Find where the given text appears and provide that cell's center as [x, y] coordinate. 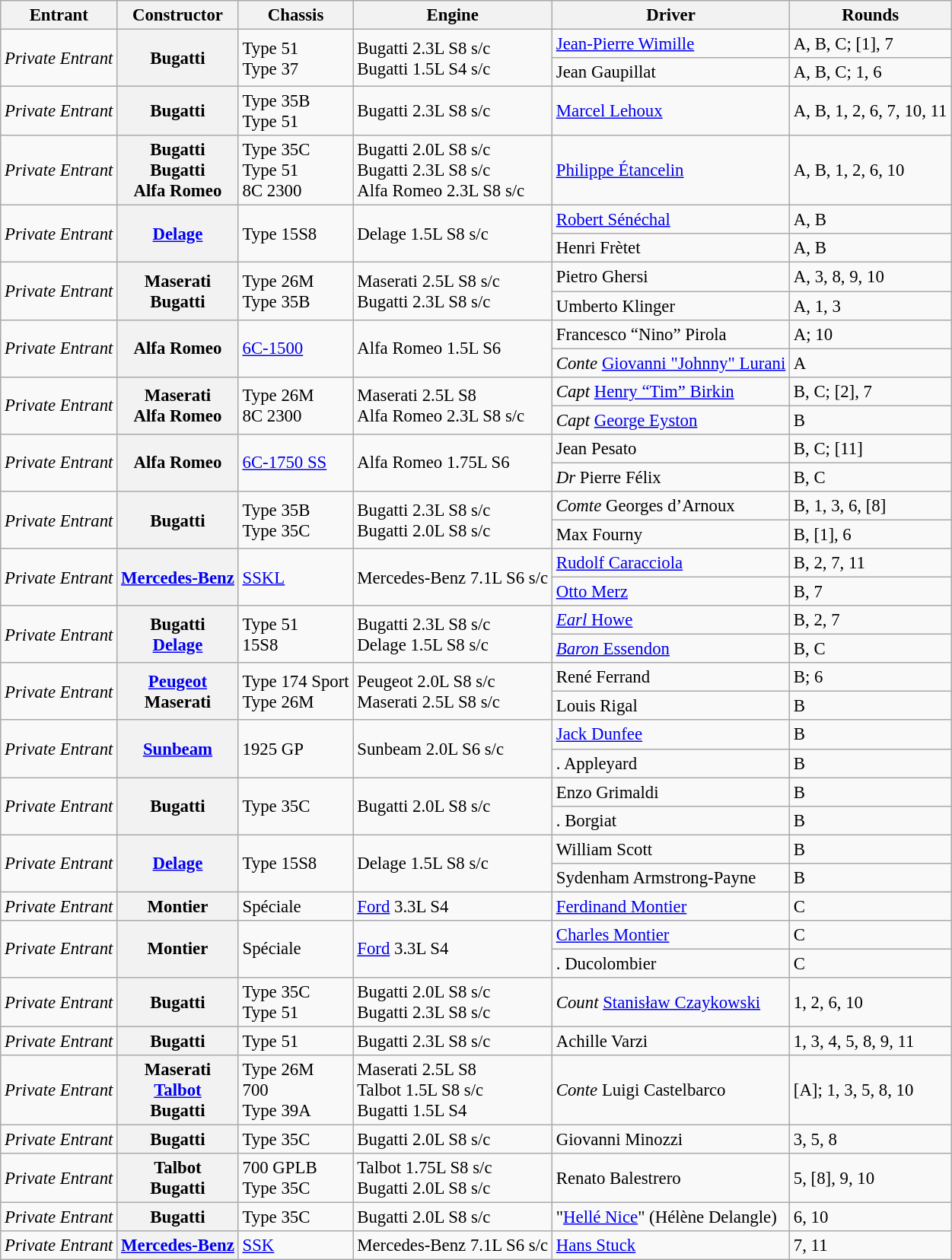
Louis Rigal [670, 706]
Maserati 2.5L S8 s/cBugatti 2.3L S8 s/c [453, 291]
Jean Pesato [670, 449]
Philippe Étancelin [670, 170]
3, 5, 8 [871, 1140]
Bugatti 2.0L S8 s/cBugatti 2.3L S8 s/c [453, 1003]
MaseratiTalbotBugatti [178, 1090]
Dr Pierre Félix [670, 477]
Marcel Lehoux [670, 111]
. Ducolombier [670, 963]
7, 11 [871, 1246]
Earl Howe [670, 620]
Type 35CType 518C 2300 [295, 170]
Bugatti 2.3L S8 s/cBugatti 2.0L S8 s/c [453, 520]
Jean Gaupillat [670, 72]
A [871, 363]
MaseratiBugatti [178, 291]
Type 35CType 51 [295, 1003]
Hans Stuck [670, 1246]
Driver [670, 15]
Entrant [59, 15]
6C-1750 SS [295, 463]
A, B, 1, 2, 6, 10 [871, 170]
Bugatti 2.0L S8 s/c Bugatti 2.3L S8 s/cAlfa Romeo 2.3L S8 s/c [453, 170]
Baron Essendon [670, 649]
Type 26M700Type 39A [295, 1090]
Jack Dunfee [670, 735]
Robert Sénéchal [670, 220]
A, B, C; [1], 7 [871, 44]
Achille Varzi [670, 1042]
Count Stanisław Czaykowski [670, 1003]
Sunbeam [178, 749]
Conte Luigi Castelbarco [670, 1090]
B, C; [11] [871, 449]
Max Fourny [670, 534]
Alfa Romeo 1.75L S6 [453, 463]
Pietro Ghersi [670, 277]
B, C; [2], 7 [871, 391]
5, [8], 9, 10 [871, 1178]
Type 51 [295, 1042]
MaseratiAlfa Romeo [178, 405]
B, [1], 6 [871, 534]
Henri Frètet [670, 249]
. Borgiat [670, 820]
Umberto Klinger [670, 306]
Jean-Pierre Wimille [670, 44]
Chassis [295, 15]
Bugatti 2.3L S8 s/c Bugatti 1.5L S4 s/c [453, 58]
1, 2, 6, 10 [871, 1003]
[A]; 1, 3, 5, 8, 10 [871, 1090]
Type 35BType 51 [295, 111]
1, 3, 4, 5, 8, 9, 11 [871, 1042]
Sydenham Armstrong-Payne [670, 878]
Francesco “Nino” Pirola [670, 334]
SSK [295, 1246]
1925 GP [295, 749]
A, B, 1, 2, 6, 7, 10, 11 [871, 111]
Rudolf Caracciola [670, 563]
Bugatti 2.3L S8 s/c Delage 1.5L S8 s/c [453, 635]
B, 1, 3, 6, [8] [871, 506]
Conte Giovanni "Johnny" Lurani [670, 363]
TalbotBugatti [178, 1178]
Engine [453, 15]
. Appleyard [670, 763]
Giovanni Minozzi [670, 1140]
Type 26MType 35B [295, 291]
Comte Georges d’Arnoux [670, 506]
"Hellé Nice" (Hélène Delangle) [670, 1217]
B; 6 [871, 677]
Capt George Eyston [670, 420]
Capt Henry “Tim” Birkin [670, 391]
PeugeotMaserati [178, 691]
Renato Balestrero [670, 1178]
Rounds [871, 15]
6, 10 [871, 1217]
B, 2, 7 [871, 620]
Sunbeam 2.0L S6 s/c [453, 749]
Ferdinand Montier [670, 906]
A, 1, 3 [871, 306]
Enzo Grimaldi [670, 792]
Type 26M8C 2300 [295, 405]
6C-1500 [295, 348]
Peugeot 2.0L S8 s/c Maserati 2.5L S8 s/c [453, 691]
A, 3, 8, 9, 10 [871, 277]
Constructor [178, 15]
Type 35BType 35C [295, 520]
Type 5115S8 [295, 635]
René Ferrand [670, 677]
Talbot 1.75L S8 s/cBugatti 2.0L S8 s/c [453, 1178]
A, B, C; 1, 6 [871, 72]
Type 51Type 37 [295, 58]
William Scott [670, 849]
B, 7 [871, 592]
Alfa Romeo 1.5L S6 [453, 348]
A; 10 [871, 334]
Maserati 2.5L S8Talbot 1.5L S8 s/cBugatti 1.5L S4 [453, 1090]
Maserati 2.5L S8Alfa Romeo 2.3L S8 s/c [453, 405]
Charles Montier [670, 935]
BugattiDelage [178, 635]
Type 174 SportType 26M [295, 691]
700 GPLBType 35C [295, 1178]
BugattiBugattiAlfa Romeo [178, 170]
B, 2, 7, 11 [871, 563]
Otto Merz [670, 592]
SSKL [295, 577]
